Capture the cell that displays the provided text and extract its (x, y) central coordinate. 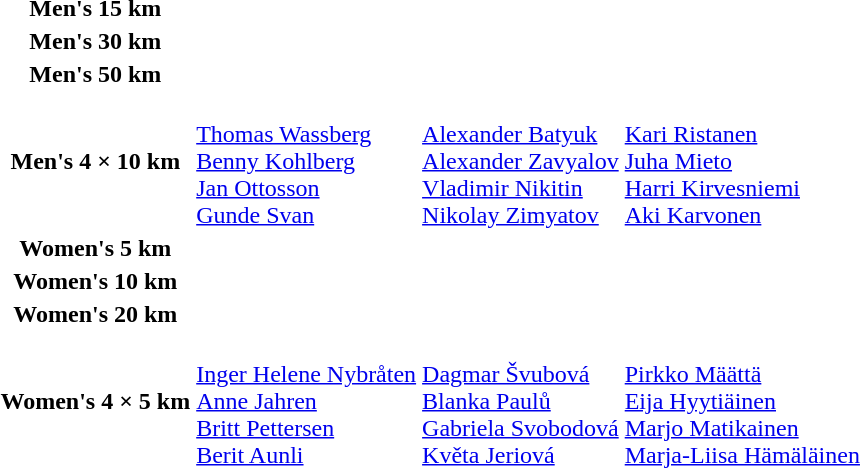
Alexander BatyukAlexander ZavyalovVladimir NikitinNikolay Zimyatov (521, 161)
Thomas WassbergBenny KohlbergJan OttossonGunde Svan (306, 161)
